For the text-containing cell, return its midpoint in [X, Y] coordinate format. 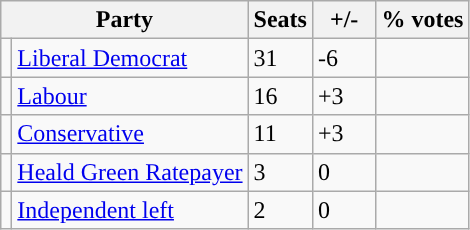
Conservative [130, 134]
11 [280, 134]
Party [124, 20]
2 [280, 210]
% votes [422, 20]
Seats [280, 20]
Labour [130, 96]
3 [280, 172]
+/- [344, 20]
Liberal Democrat [130, 58]
Independent left [130, 210]
-6 [344, 58]
16 [280, 96]
Heald Green Ratepayer [130, 172]
31 [280, 58]
